Scan for the cell matching the given text and deliver its (X, Y) coordinate at center. 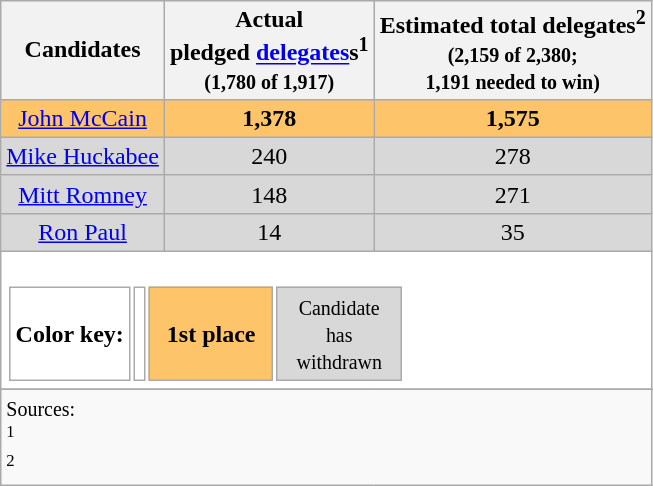
Actualpledged delegatess1(1,780 of 1,917) (269, 50)
148 (269, 194)
Estimated total delegates2(2,159 of 2,380;1,191 needed to win) (512, 50)
278 (512, 156)
1,575 (512, 118)
Mitt Romney (83, 194)
14 (269, 232)
240 (269, 156)
Mike Huckabee (83, 156)
John McCain (83, 118)
1,378 (269, 118)
35 (512, 232)
Sources:1 2 (326, 437)
Color key: (70, 334)
Ron Paul (83, 232)
271 (512, 194)
1st place (212, 334)
Color key: 1st place Candidate haswithdrawn (326, 321)
Candidate haswithdrawn (340, 334)
Candidates (83, 50)
